Find where the given text appears and provide that cell's center as (X, Y) coordinate. 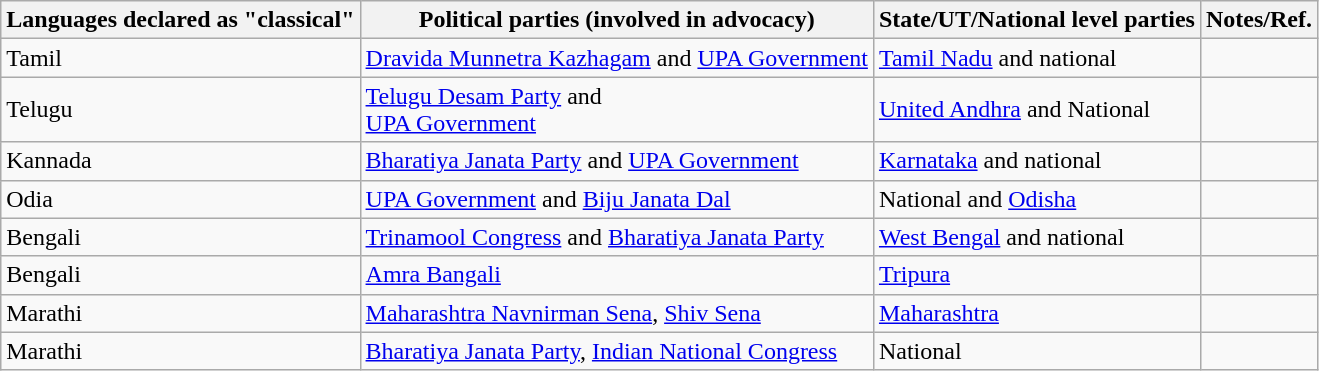
Kannada (180, 161)
Trinamool Congress and Bharatiya Janata Party (616, 237)
Dravida Munnetra Kazhagam and UPA Government (616, 58)
Bharatiya Janata Party and UPA Government (616, 161)
National and Odisha (1036, 199)
Languages declared as "classical" (180, 20)
UPA Government and Biju Janata Dal (616, 199)
Tripura (1036, 275)
State/UT/National level parties (1036, 20)
Bharatiya Janata Party, Indian National Congress (616, 351)
Tamil (180, 58)
United Andhra and National (1036, 110)
Odia (180, 199)
Telugu (180, 110)
Notes/Ref. (1258, 20)
Tamil Nadu and national (1036, 58)
Political parties (involved in advocacy) (616, 20)
Amra Bangali (616, 275)
Maharashtra Navnirman Sena, Shiv Sena (616, 313)
Maharashtra (1036, 313)
Karnataka and national (1036, 161)
West Bengal and national (1036, 237)
National (1036, 351)
Telugu Desam Party and UPA Government (616, 110)
